For the text-containing cell, return its midpoint in (x, y) coordinate format. 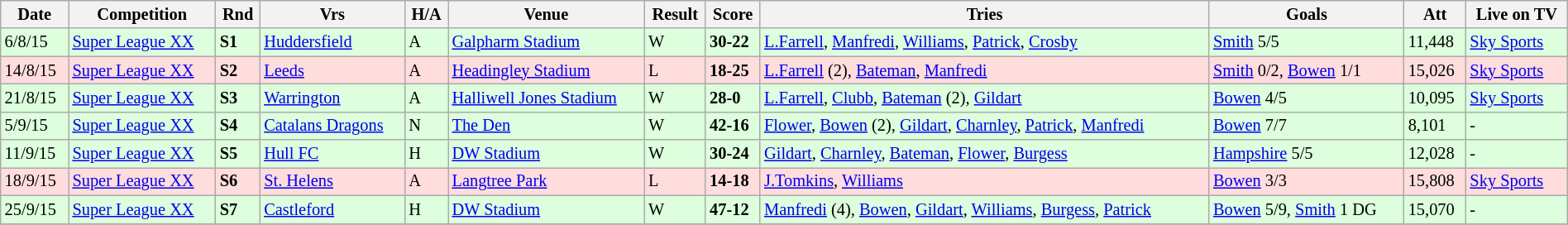
Castleford (332, 209)
Bowen 4/5 (1307, 98)
Vrs (332, 14)
15,026 (1436, 70)
J.Tomkins, Williams (984, 181)
Halliwell Jones Stadium (547, 98)
Huddersfield (332, 42)
S1 (238, 42)
S2 (238, 70)
Att (1436, 14)
28-0 (733, 98)
L.Farrell (2), Bateman, Manfredi (984, 70)
42-16 (733, 126)
L.Farrell, Manfredi, Williams, Patrick, Crosby (984, 42)
21/8/15 (35, 98)
Venue (547, 14)
Langtree Park (547, 181)
Bowen 5/9, Smith 1 DG (1307, 209)
Warrington (332, 98)
14-18 (733, 181)
8,101 (1436, 126)
Galpharm Stadium (547, 42)
S4 (238, 126)
Smith 5/5 (1307, 42)
11,448 (1436, 42)
Live on TV (1517, 14)
Score (733, 14)
Smith 0/2, Bowen 1/1 (1307, 70)
S5 (238, 154)
Competition (142, 14)
25/9/15 (35, 209)
S3 (238, 98)
Bowen 7/7 (1307, 126)
Headingley Stadium (547, 70)
Manfredi (4), Bowen, Gildart, Williams, Burgess, Patrick (984, 209)
12,028 (1436, 154)
Gildart, Charnley, Bateman, Flower, Burgess (984, 154)
6/8/15 (35, 42)
30-24 (733, 154)
Leeds (332, 70)
St. Helens (332, 181)
Bowen 3/3 (1307, 181)
15,808 (1436, 181)
The Den (547, 126)
S6 (238, 181)
5/9/15 (35, 126)
15,070 (1436, 209)
S7 (238, 209)
N (426, 126)
Tries (984, 14)
Flower, Bowen (2), Gildart, Charnley, Patrick, Manfredi (984, 126)
14/8/15 (35, 70)
11/9/15 (35, 154)
L.Farrell, Clubb, Bateman (2), Gildart (984, 98)
Hampshire 5/5 (1307, 154)
30-22 (733, 42)
Catalans Dragons (332, 126)
Rnd (238, 14)
Goals (1307, 14)
10,095 (1436, 98)
H/A (426, 14)
47-12 (733, 209)
18/9/15 (35, 181)
Hull FC (332, 154)
Result (675, 14)
18-25 (733, 70)
Date (35, 14)
